Return (X, Y) of the center of cell containing provided text 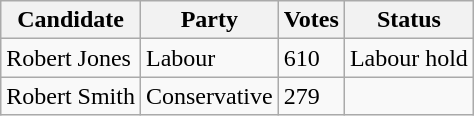
Robert Jones (71, 58)
Labour hold (408, 58)
Party (209, 20)
Candidate (71, 20)
Status (408, 20)
Robert Smith (71, 96)
279 (311, 96)
610 (311, 58)
Conservative (209, 96)
Votes (311, 20)
Labour (209, 58)
